From the cell containing the given text, extract its center point as [X, Y] coordinate. 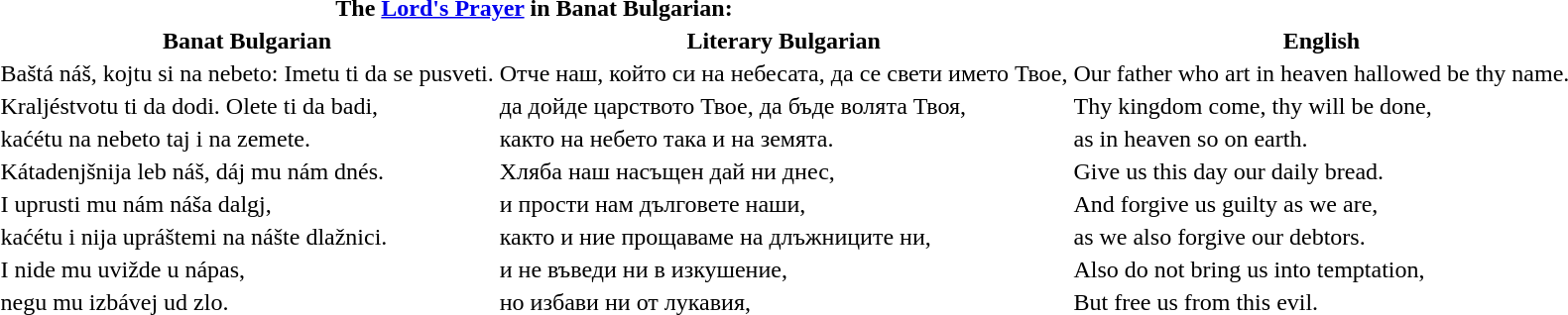
както на небето така и на земята. [784, 139]
да дойде царството Твое, да бъде волята Твоя, [784, 106]
както и ние прощаваме на длъжниците ни, [784, 237]
Отче наш, който си на небесата, да се свети името Твое, [784, 73]
Хляба наш насъщен дай ни днес, [784, 171]
и не въведи ни в изкушение, [784, 269]
Literary Bulgarian [784, 41]
и прости нам дълговете наши, [784, 204]
